From the cell containing the given text, extract its center point as [x, y] coordinate. 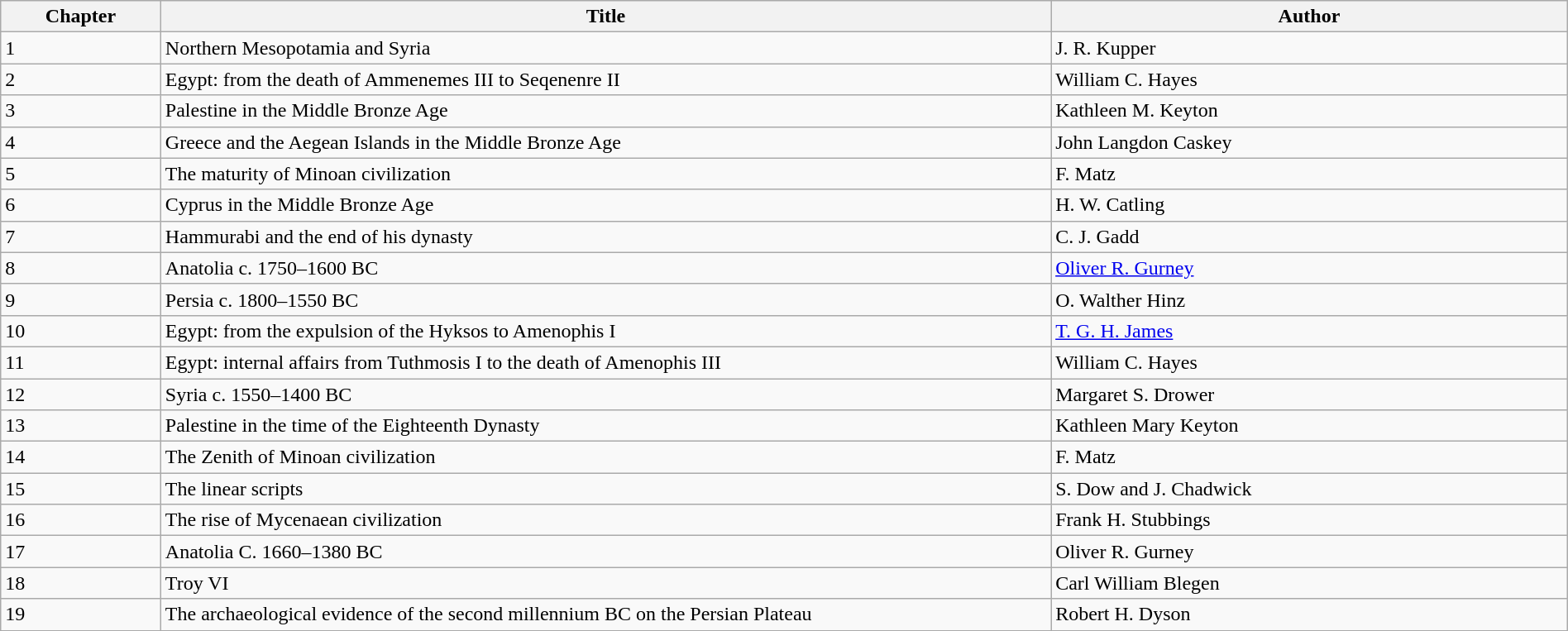
Northern Mesopotamia and Syria [605, 48]
The linear scripts [605, 489]
The rise of Mycenaean civilization [605, 520]
16 [81, 520]
C. J. Gadd [1310, 237]
Cyprus in the Middle Bronze Age [605, 205]
3 [81, 111]
Hammurabi and the end of his dynasty [605, 237]
Kathleen M. Keyton [1310, 111]
Egypt: from the death of Ammenemes III to Seqenenre II [605, 79]
Chapter [81, 17]
Anatolia C. 1660–1380 BC [605, 552]
Kathleen Mary Keyton [1310, 426]
Greece and the Aegean Islands in the Middle Bronze Age [605, 142]
The Zenith of Minoan civilization [605, 457]
18 [81, 583]
8 [81, 268]
Author [1310, 17]
14 [81, 457]
Robert H. Dyson [1310, 614]
S. Dow and J. Chadwick [1310, 489]
10 [81, 331]
19 [81, 614]
9 [81, 299]
O. Walther Hinz [1310, 299]
Palestine in the time of the Eighteenth Dynasty [605, 426]
Anatolia c. 1750–1600 BC [605, 268]
11 [81, 362]
Egypt: internal affairs from Tuthmosis I to the death of Amenophis III [605, 362]
1 [81, 48]
Title [605, 17]
Persia c. 1800–1550 BC [605, 299]
H. W. Catling [1310, 205]
Palestine in the Middle Bronze Age [605, 111]
5 [81, 174]
17 [81, 552]
Egypt: from the expulsion of the Hyksos to Amenophis I [605, 331]
T. G. H. James [1310, 331]
2 [81, 79]
Syria c. 1550–1400 BC [605, 394]
7 [81, 237]
Margaret S. Drower [1310, 394]
Carl William Blegen [1310, 583]
Troy VI [605, 583]
4 [81, 142]
J. R. Kupper [1310, 48]
6 [81, 205]
12 [81, 394]
The archaeological evidence of the second millennium BC on the Persian Plateau [605, 614]
Frank H. Stubbings [1310, 520]
13 [81, 426]
15 [81, 489]
The maturity of Minoan civilization [605, 174]
John Langdon Caskey [1310, 142]
